Locate the cell with the specified text and output its [X, Y] center coordinate. 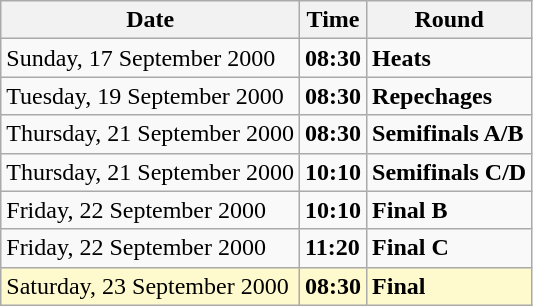
Sunday, 17 September 2000 [150, 58]
Heats [450, 58]
Saturday, 23 September 2000 [150, 286]
Date [150, 20]
Final B [450, 210]
Semifinals A/B [450, 134]
Tuesday, 19 September 2000 [150, 96]
Final [450, 286]
11:20 [334, 248]
Repechages [450, 96]
Time [334, 20]
Semifinals C/D [450, 172]
Round [450, 20]
Final C [450, 248]
